Extract the (x, y) coordinate from the center of the cell holding the provided text.  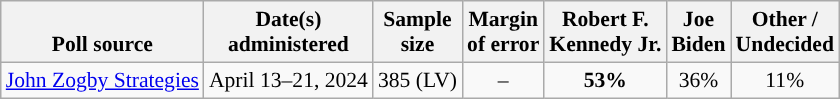
11% (784, 80)
April 13–21, 2024 (288, 80)
53% (605, 80)
Marginof error (503, 32)
Samplesize (418, 32)
Robert F.Kennedy Jr. (605, 32)
Other /Undecided (784, 32)
– (503, 80)
John Zogby Strategies (102, 80)
Date(s)administered (288, 32)
JoeBiden (698, 32)
36% (698, 80)
385 (LV) (418, 80)
Poll source (102, 32)
